For the text-containing cell, return its midpoint in (x, y) coordinate format. 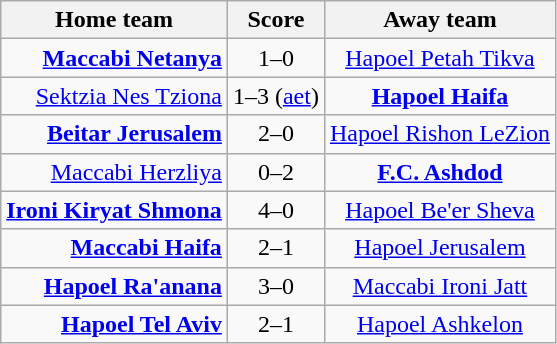
Hapoel Be'er Sheva (440, 210)
1–0 (276, 58)
Score (276, 20)
Hapoel Jerusalem (440, 248)
0–2 (276, 172)
F.C. Ashdod (440, 172)
Beitar Jerusalem (114, 134)
Hapoel Haifa (440, 96)
Ironi Kiryat Shmona (114, 210)
3–0 (276, 286)
Home team (114, 20)
Sektzia Nes Tziona (114, 96)
1–3 (aet) (276, 96)
Hapoel Tel Aviv (114, 324)
Maccabi Ironi Jatt (440, 286)
Maccabi Netanya (114, 58)
Hapoel Rishon LeZion (440, 134)
Maccabi Herzliya (114, 172)
Away team (440, 20)
Hapoel Ashkelon (440, 324)
2–0 (276, 134)
Hapoel Petah Tikva (440, 58)
4–0 (276, 210)
Maccabi Haifa (114, 248)
Hapoel Ra'anana (114, 286)
